Find where the given text appears and provide that cell's center as [x, y] coordinate. 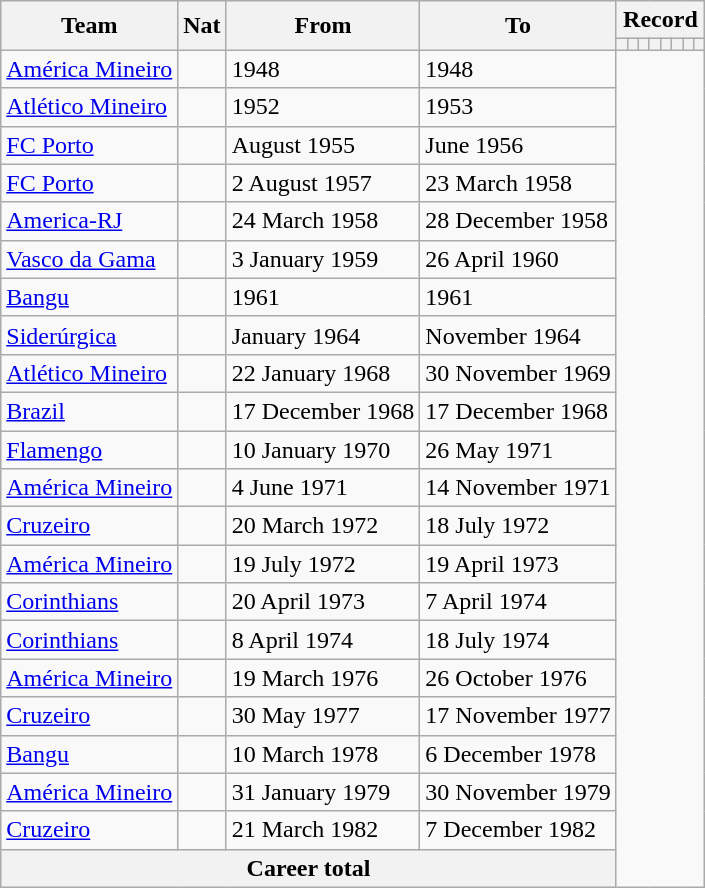
2 August 1957 [323, 183]
17 November 1977 [518, 716]
Record [660, 20]
26 April 1960 [518, 259]
21 March 1982 [323, 830]
Nat [202, 26]
Vasco da Gama [90, 259]
June 1956 [518, 145]
19 March 1976 [323, 678]
26 May 1971 [518, 449]
Brazil [90, 411]
19 April 1973 [518, 564]
Flamengo [90, 449]
August 1955 [323, 145]
7 April 1974 [518, 602]
22 January 1968 [323, 373]
November 1964 [518, 335]
10 January 1970 [323, 449]
30 May 1977 [323, 716]
18 July 1974 [518, 640]
From [323, 26]
31 January 1979 [323, 792]
26 October 1976 [518, 678]
1953 [518, 107]
20 April 1973 [323, 602]
30 November 1969 [518, 373]
8 April 1974 [323, 640]
January 1964 [323, 335]
7 December 1982 [518, 830]
30 November 1979 [518, 792]
3 January 1959 [323, 259]
14 November 1971 [518, 488]
America-RJ [90, 221]
24 March 1958 [323, 221]
28 December 1958 [518, 221]
To [518, 26]
6 December 1978 [518, 754]
19 July 1972 [323, 564]
10 March 1978 [323, 754]
18 July 1972 [518, 526]
4 June 1971 [323, 488]
Career total [308, 868]
Siderúrgica [90, 335]
23 March 1958 [518, 183]
Team [90, 26]
20 March 1972 [323, 526]
1952 [323, 107]
